Identify which cell holds the provided text, then report its [X, Y] central coordinate. 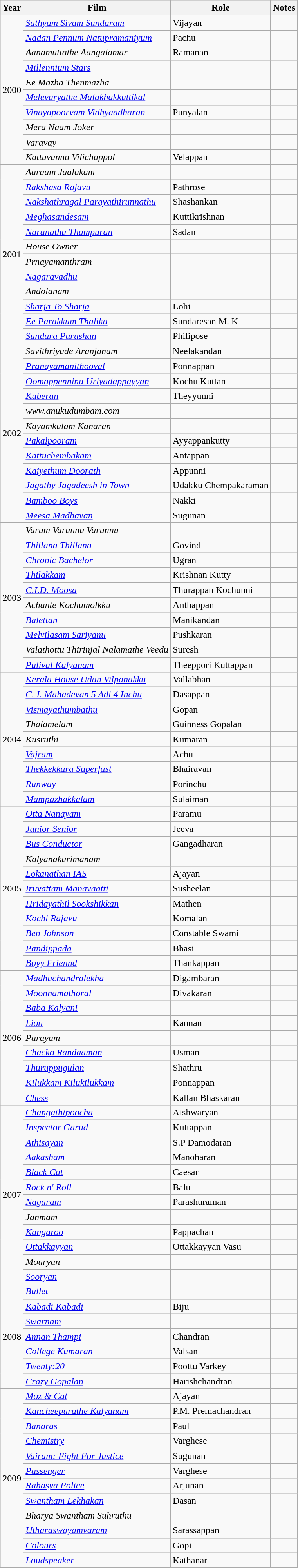
Kancheepurathe Kalyanam [97, 1411]
Thuruppugulan [97, 1068]
Ee Mazha Thenmazha [97, 82]
Dasappan [221, 695]
Ottakkayyan Vasu [221, 1247]
Bus Conductor [97, 844]
Hridayathil Sookshikkan [97, 903]
Annan Thampi [97, 1336]
2000 [12, 90]
Gopi [221, 1545]
House Owner [97, 247]
Iruvattam Manavaatti [97, 888]
Bhasi [221, 948]
Athisayan [97, 1142]
Passenger [97, 1471]
Thalamelam [97, 724]
Notes [284, 8]
Thillana Thillana [97, 545]
Varum Varunnu Varunnu [97, 530]
Kathanar [221, 1560]
Kallan Bhaskaran [221, 1097]
Antappan [221, 456]
Ottakkayyan [97, 1247]
Mampazhakkalam [97, 799]
Mera Naam Joker [97, 127]
Caesar [221, 1172]
Divakaran [221, 993]
Savithriyude Aranjanam [97, 351]
Ugran [221, 560]
2006 [12, 1038]
Parashuraman [221, 1202]
2001 [12, 254]
Kayamkulam Kanaran [97, 426]
Paul [221, 1426]
Chacko Randaaman [97, 1053]
Aaraam Jaalakam [97, 172]
Kuberan [97, 396]
Sharja To Sharja [97, 306]
2008 [12, 1336]
Kaiyethum Doorath [97, 471]
2003 [12, 598]
Bhairavan [221, 769]
Crazy Gopalan [97, 1381]
Kochi Rajavu [97, 919]
Guinness Gopalan [221, 724]
Melevaryathe Malakhakkuttikal [97, 97]
Jeeva [221, 829]
Pathrose [221, 187]
Chess [97, 1097]
Chandran [221, 1336]
Prnayamanthram [97, 262]
Dasan [221, 1501]
Chronic Bachelor [97, 560]
Millennium Stars [97, 67]
P.M. Premachandran [221, 1411]
Constable Swami [221, 933]
Kochu Kuttan [221, 381]
Digambaran [221, 978]
Biju [221, 1306]
College Kumaran [97, 1351]
Banaras [97, 1426]
Manikandan [221, 620]
Chemistry [97, 1441]
Rock n' Roll [97, 1187]
Kuttikrishnan [221, 217]
Changathipoocha [97, 1112]
Pandippada [97, 948]
Sarassappan [221, 1530]
Meghasandesam [97, 217]
Kerala House Udan Vilpanakku [97, 680]
Manoharan [221, 1157]
Sundara Purushan [97, 336]
Otta Nanayam [97, 814]
Punyalan [221, 112]
Kannan [221, 1023]
Lohi [221, 306]
Thankappan [221, 963]
Swarnam [97, 1321]
Inspector Garud [97, 1127]
Madhuchandralekha [97, 978]
2007 [12, 1195]
Swantham Lekhakan [97, 1501]
Jagathy Jagadeesh in Town [97, 486]
Arjunan [221, 1486]
Twenty:20 [97, 1366]
Pushkaran [221, 635]
Colours [97, 1545]
Thilakkam [97, 575]
Black Cat [97, 1172]
Kalyanakurimanam [97, 859]
Velappan [221, 157]
Varavay [97, 142]
Naranathu Thampuran [97, 232]
Kumaran [221, 739]
Valathottu Thirinjal Nalamathe Veedu [97, 649]
Utharaswayamvaram [97, 1530]
Oomappenninu Uriyadappayyan [97, 381]
Rakshasa Rajavu [97, 187]
Vismayathumbathu [97, 709]
Sundaresan M. K [221, 321]
Mouryan [97, 1262]
Poottu Varkey [221, 1366]
Moonnamathoral [97, 993]
Lion [97, 1023]
2002 [12, 433]
Suresh [221, 649]
Achu [221, 754]
Ayyappankutty [221, 441]
Balettan [97, 620]
Janmam [97, 1217]
Pakalpooram [97, 441]
Porinchu [221, 784]
Susheelan [221, 888]
Role [221, 8]
Udakku Chempakaraman [221, 486]
Kabadi Kabadi [97, 1306]
C. I. Mahadevan 5 Adi 4 Inchu [97, 695]
Gopan [221, 709]
Kilukkam Kilukilukkam [97, 1082]
Komalan [221, 919]
Pranayamanithooval [97, 366]
Baba Kalyani [97, 1008]
Philipose [221, 336]
S.P Damodaran [221, 1142]
Kattuchembakam [97, 456]
Boyy Friennd [97, 963]
Valsan [221, 1351]
Sulaiman [221, 799]
Sadan [221, 232]
Krishnan Kutty [221, 575]
Meesa Madhavan [97, 515]
Rahasya Police [97, 1486]
Ee Parakkum Thalika [97, 321]
Junior Senior [97, 829]
Aakasham [97, 1157]
Bullet [97, 1292]
Pulival Kalyanam [97, 665]
2004 [12, 740]
Govind [221, 545]
2009 [12, 1479]
Nakshathragal Parayathirunnathu [97, 202]
Bamboo Boys [97, 500]
Kattuvannu Vilichappol [97, 157]
Year [12, 8]
Theyyunni [221, 396]
Usman [221, 1053]
Melvilasam Sariyanu [97, 635]
Film [97, 8]
Shathru [221, 1068]
Pachu [221, 38]
www.anukudumbam.com [97, 411]
Vallabhan [221, 680]
Neelakandan [221, 351]
Appunni [221, 471]
Andolanam [97, 291]
Bharya Swantham Suhruthu [97, 1515]
Nagaravadhu [97, 276]
Moz & Cat [97, 1396]
Kusruthi [97, 739]
Nagaram [97, 1202]
Lokanathan IAS [97, 873]
Vajram [97, 754]
Ben Johnson [97, 933]
Runway [97, 784]
Vijayan [221, 23]
Pappachan [221, 1232]
C.I.D. Moosa [97, 590]
Mathen [221, 903]
Harishchandran [221, 1381]
Kuttappan [221, 1127]
Balu [221, 1187]
Parayam [97, 1038]
Thurappan Kochunni [221, 590]
Kangaroo [97, 1232]
Shashankan [221, 202]
Loudspeaker [97, 1560]
Vinayapoorvam Vidhyaadharan [97, 112]
Nadan Pennum Natupramaniyum [97, 38]
Sathyam Sivam Sundaram [97, 23]
Achante Kochumolkku [97, 605]
Aishwaryan [221, 1112]
Thekkekkara Superfast [97, 769]
Aanamuttathe Aangalamar [97, 53]
Gangadharan [221, 844]
Vairam: Fight For Justice [97, 1456]
Theeppori Kuttappan [221, 665]
Sooryan [97, 1277]
2005 [12, 889]
Paramu [221, 814]
Nakki [221, 500]
Anthappan [221, 605]
Ramanan [221, 53]
